Pinpoint the cell where the given text exists, returning its (X, Y) midpoint coordinate. 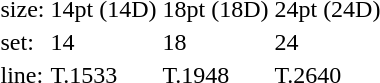
14 (104, 42)
18 (216, 42)
